For the text-containing cell, return its midpoint in [x, y] coordinate format. 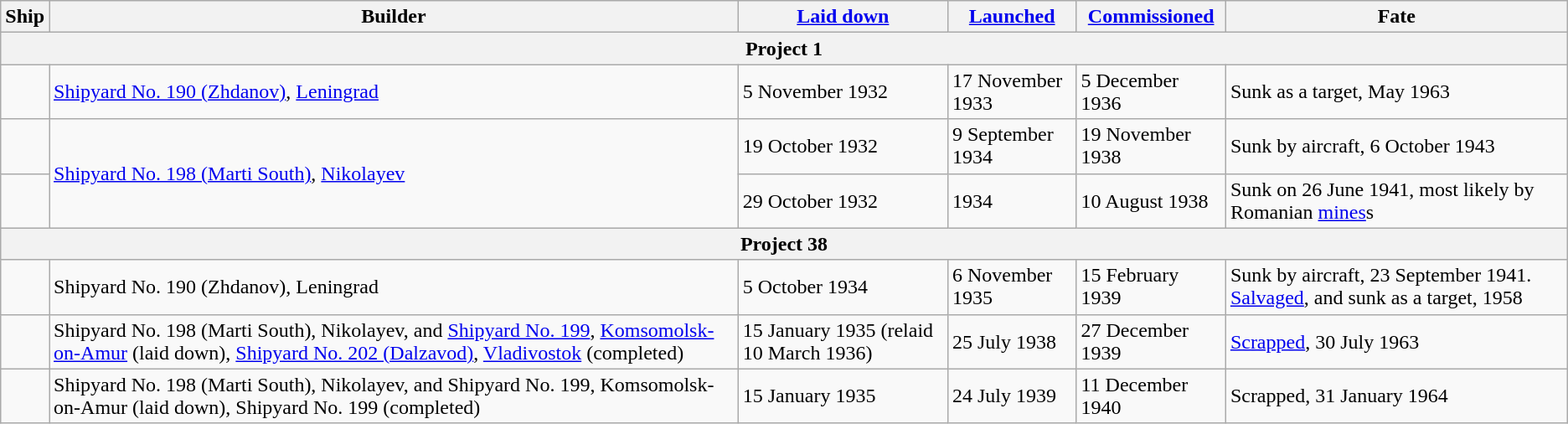
Scrapped, 31 January 1964 [1396, 396]
25 July 1938 [1012, 342]
Sunk by aircraft, 6 October 1943 [1396, 146]
Laid down [843, 17]
19 November 1938 [1151, 146]
Sunk by aircraft, 23 September 1941. Salvaged, and sunk as a target, 1958 [1396, 287]
10 August 1938 [1151, 201]
11 December 1940 [1151, 396]
Shipyard No. 198 (Marti South), Nikolayev [394, 173]
Scrapped, 30 July 1963 [1396, 342]
Ship [25, 17]
Launched [1012, 17]
1934 [1012, 201]
9 September 1934 [1012, 146]
Sunk as a target, May 1963 [1396, 92]
Builder [394, 17]
24 July 1939 [1012, 396]
27 December 1939 [1151, 342]
Commissioned [1151, 17]
Project 1 [784, 49]
19 October 1932 [843, 146]
5 December 1936 [1151, 92]
15 January 1935 (relaid 10 March 1936) [843, 342]
Shipyard No. 198 (Marti South), Nikolayev, and Shipyard No. 199, Komsomolsk-on-Amur (laid down), Shipyard No. 202 (Dalzavod), Vladivostok (completed) [394, 342]
6 November 1935 [1012, 287]
29 October 1932 [843, 201]
Project 38 [784, 244]
17 November 1933 [1012, 92]
Shipyard No. 198 (Marti South), Nikolayev, and Shipyard No. 199, Komsomolsk-on-Amur (laid down), Shipyard No. 199 (completed) [394, 396]
5 November 1932 [843, 92]
15 February 1939 [1151, 287]
5 October 1934 [843, 287]
Fate [1396, 17]
15 January 1935 [843, 396]
Sunk on 26 June 1941, most likely by Romanian miness [1396, 201]
